Capture the cell that displays the provided text and extract its (X, Y) central coordinate. 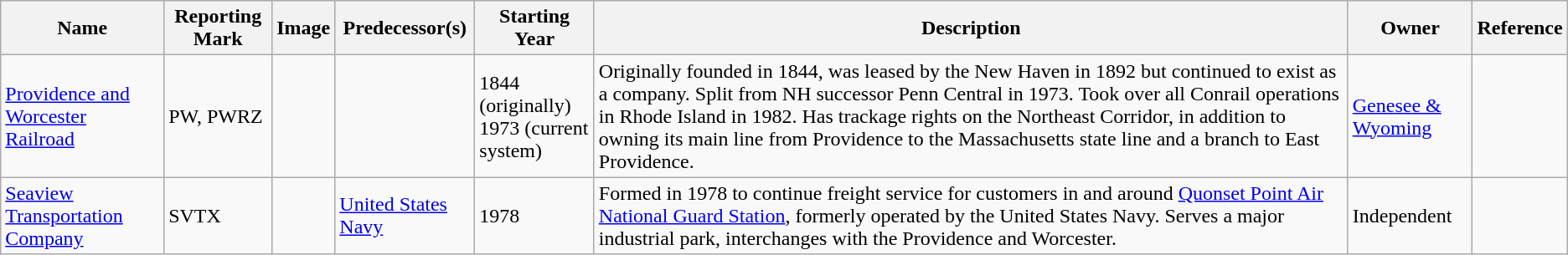
Predecessor(s) (405, 28)
Providence and Worcester Railroad (82, 116)
PW, PWRZ (218, 116)
United States Navy (405, 216)
1844 (originally)1973 (current system) (534, 116)
Name (82, 28)
SVTX (218, 216)
Image (303, 28)
Reference (1519, 28)
Owner (1411, 28)
Reporting Mark (218, 28)
Genesee & Wyoming (1411, 116)
Seaview Transportation Company (82, 216)
1978 (534, 216)
Description (971, 28)
Independent (1411, 216)
Starting Year (534, 28)
